Determine the (X, Y) coordinate at the center of the cell enclosing the given text.  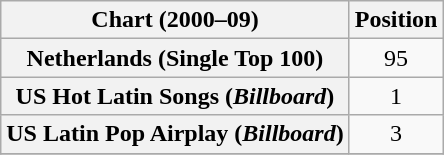
Position (396, 20)
Netherlands (Single Top 100) (175, 58)
1 (396, 96)
3 (396, 134)
US Hot Latin Songs (Billboard) (175, 96)
95 (396, 58)
Chart (2000–09) (175, 20)
US Latin Pop Airplay (Billboard) (175, 134)
